For the text-containing cell, return its midpoint in (x, y) coordinate format. 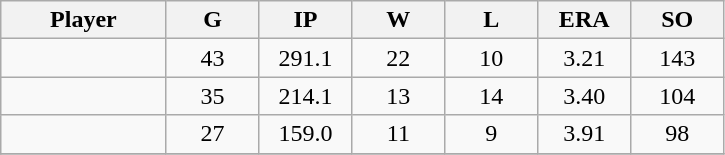
3.21 (584, 58)
22 (398, 58)
IP (306, 20)
3.91 (584, 134)
98 (678, 134)
L (492, 20)
159.0 (306, 134)
Player (84, 20)
G (212, 20)
291.1 (306, 58)
143 (678, 58)
43 (212, 58)
W (398, 20)
9 (492, 134)
214.1 (306, 96)
10 (492, 58)
27 (212, 134)
11 (398, 134)
14 (492, 96)
35 (212, 96)
13 (398, 96)
3.40 (584, 96)
ERA (584, 20)
104 (678, 96)
SO (678, 20)
